Find where the given text appears and provide that cell's center as [X, Y] coordinate. 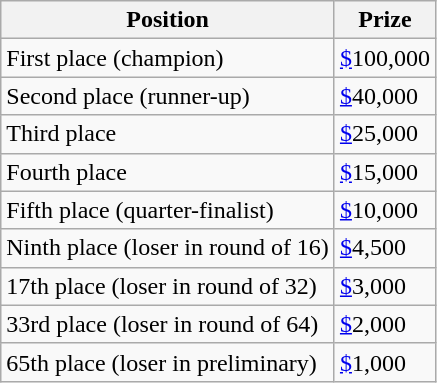
$25,000 [384, 134]
Ninth place (loser in round of 16) [168, 248]
Third place [168, 134]
$3,000 [384, 286]
$10,000 [384, 210]
65th place (loser in preliminary) [168, 362]
33rd place (loser in round of 64) [168, 324]
Prize [384, 20]
$1,000 [384, 362]
17th place (loser in round of 32) [168, 286]
$4,500 [384, 248]
$2,000 [384, 324]
Second place (runner-up) [168, 96]
First place (champion) [168, 58]
Fourth place [168, 172]
Fifth place (quarter-finalist) [168, 210]
$15,000 [384, 172]
$40,000 [384, 96]
Position [168, 20]
$100,000 [384, 58]
